Search for the cell housing the specified text and yield its [X, Y] center coordinate. 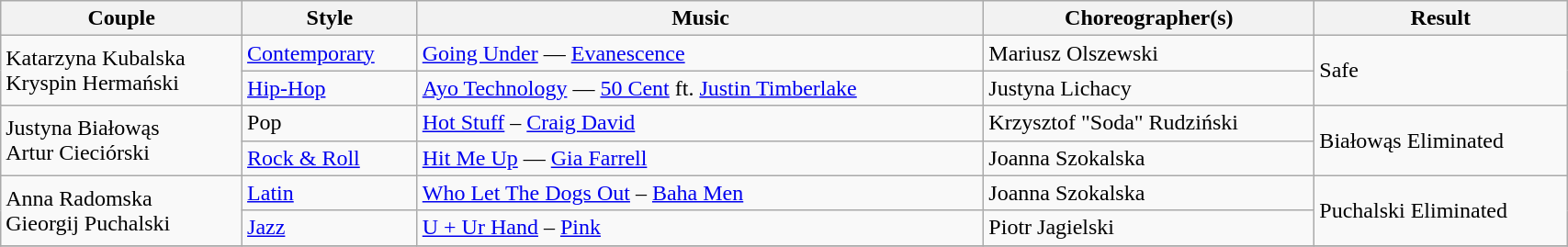
Contemporary [331, 53]
Latin [331, 193]
Couple [121, 18]
Result [1440, 18]
Rock & Roll [331, 158]
U + Ur Hand – Pink [700, 228]
Pop [331, 123]
Piotr Jagielski [1149, 228]
Hip-Hop [331, 88]
Hit Me Up — Gia Farrell [700, 158]
Justyna Lichacy [1149, 88]
Choreographer(s) [1149, 18]
Safe [1440, 71]
Style [331, 18]
Białowąs Eliminated [1440, 140]
Justyna BiałowąsArtur Cieciórski [121, 140]
Going Under — Evanescence [700, 53]
Who Let The Dogs Out – Baha Men [700, 193]
Krzysztof "Soda" Rudziński [1149, 123]
Katarzyna KubalskaKryspin Hermański [121, 71]
Hot Stuff – Craig David [700, 123]
Jazz [331, 228]
Ayo Technology — 50 Cent ft. Justin Timberlake [700, 88]
Anna RadomskaGieorgij Puchalski [121, 210]
Puchalski Eliminated [1440, 210]
Mariusz Olszewski [1149, 53]
Music [700, 18]
